Capture the cell that displays the provided text and extract its (x, y) central coordinate. 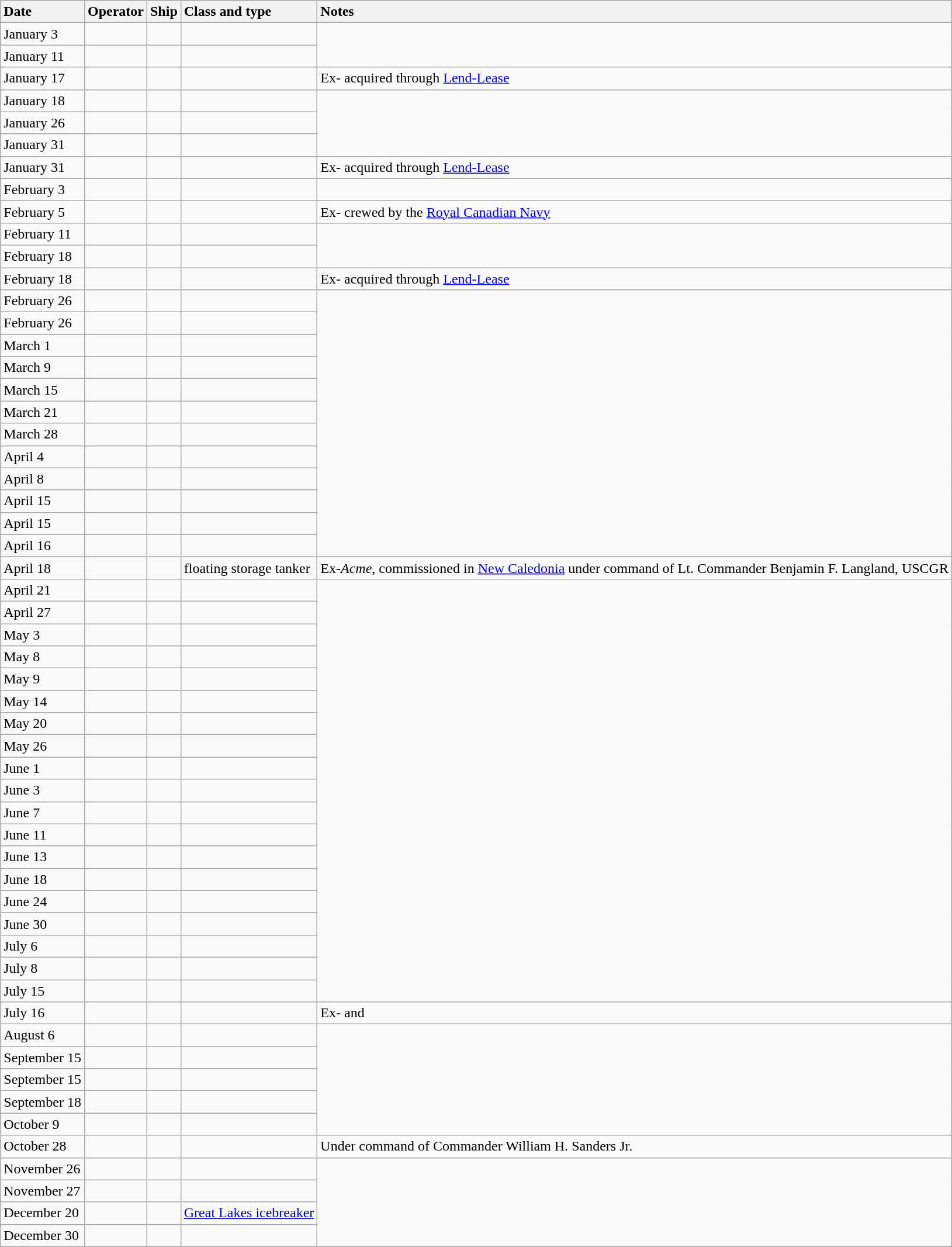
June 7 (43, 813)
Ex-Acme, commissioned in New Caledonia under command of Lt. Commander Benjamin F. Langland, USCGR (635, 568)
November 26 (43, 1169)
December 30 (43, 1235)
Ship (164, 12)
April 21 (43, 590)
April 16 (43, 545)
May 8 (43, 657)
January 3 (43, 34)
Great Lakes icebreaker (249, 1213)
June 18 (43, 879)
May 9 (43, 679)
February 11 (43, 234)
May 26 (43, 746)
May 3 (43, 634)
March 1 (43, 346)
Class and type (249, 12)
Ex- and (635, 1013)
Under command of Commander William H. Sanders Jr. (635, 1146)
May 20 (43, 724)
Operator (116, 12)
June 3 (43, 790)
Ex- crewed by the Royal Canadian Navy (635, 212)
March 9 (43, 368)
January 11 (43, 56)
Notes (635, 12)
September 18 (43, 1102)
January 18 (43, 101)
Date (43, 12)
August 6 (43, 1035)
February 3 (43, 189)
March 15 (43, 390)
April 18 (43, 568)
June 24 (43, 901)
March 21 (43, 412)
July 16 (43, 1013)
April 8 (43, 479)
November 27 (43, 1191)
January 17 (43, 78)
June 13 (43, 857)
January 26 (43, 123)
March 28 (43, 434)
June 11 (43, 835)
June 1 (43, 768)
April 27 (43, 612)
February 5 (43, 212)
December 20 (43, 1213)
April 4 (43, 457)
October 9 (43, 1124)
June 30 (43, 924)
July 15 (43, 991)
July 8 (43, 968)
floating storage tanker (249, 568)
October 28 (43, 1146)
May 14 (43, 702)
July 6 (43, 946)
